Return the (x, y) coordinate for the center point of the cell that contains the specified text.  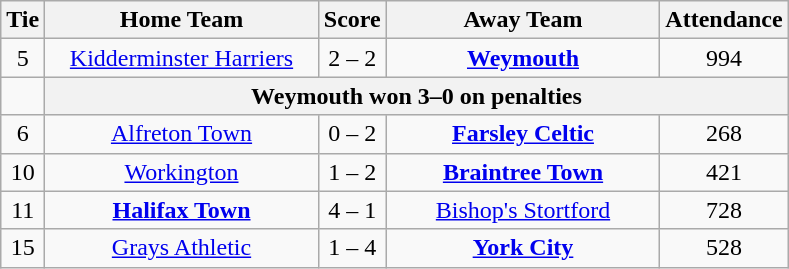
0 – 2 (352, 134)
268 (724, 134)
2 – 2 (352, 58)
11 (23, 210)
Weymouth (523, 58)
Bishop's Stortford (523, 210)
Braintree Town (523, 172)
York City (523, 248)
Weymouth won 3–0 on penalties (416, 96)
Grays Athletic (182, 248)
10 (23, 172)
Halifax Town (182, 210)
15 (23, 248)
Home Team (182, 20)
Tie (23, 20)
Alfreton Town (182, 134)
4 – 1 (352, 210)
Kidderminster Harriers (182, 58)
1 – 4 (352, 248)
Attendance (724, 20)
1 – 2 (352, 172)
5 (23, 58)
6 (23, 134)
421 (724, 172)
Workington (182, 172)
Farsley Celtic (523, 134)
528 (724, 248)
Score (352, 20)
728 (724, 210)
Away Team (523, 20)
994 (724, 58)
